Detect which cell encompasses the target text, then output its [x, y] center coordinate. 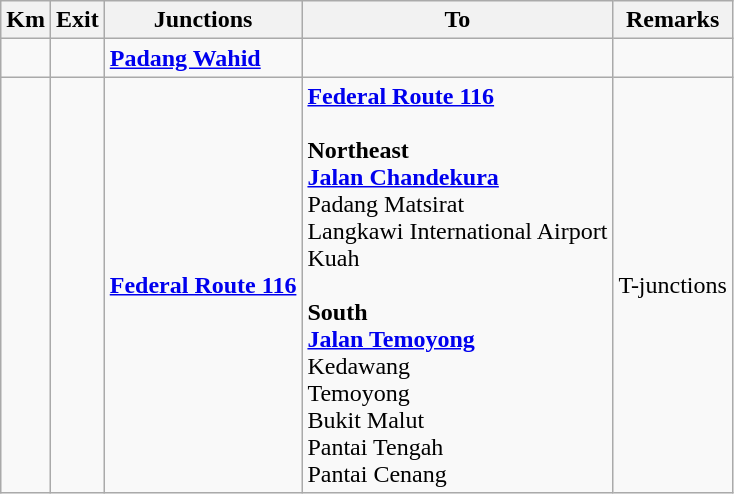
Km [26, 20]
T-junctions [673, 285]
Padang Wahid [203, 58]
Junctions [203, 20]
Remarks [673, 20]
To [458, 20]
Exit [77, 20]
Federal Route 116 [203, 285]
